Provide the [X, Y] coordinate of the cell's center where the given text is located.  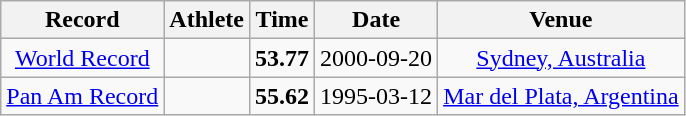
Sydney, Australia [562, 58]
Athlete [207, 20]
Mar del Plata, Argentina [562, 96]
Record [82, 20]
Pan Am Record [82, 96]
Date [376, 20]
World Record [82, 58]
1995-03-12 [376, 96]
Time [282, 20]
2000-09-20 [376, 58]
Venue [562, 20]
53.77 [282, 58]
55.62 [282, 96]
